Identify which cell holds the provided text, then report its [x, y] central coordinate. 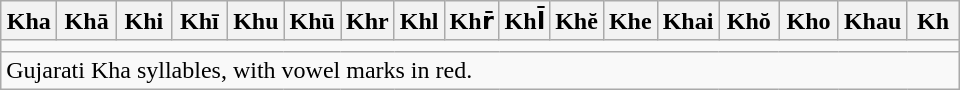
Khr [367, 21]
Khl̄ [524, 21]
Kh [933, 21]
Gujarati Kha syllables, with vowel marks in red. [480, 70]
Khā [87, 21]
Khl [419, 21]
Khr̄ [472, 21]
Khŏ [749, 21]
Kha [29, 21]
Khau [872, 21]
Khe [630, 21]
Khĕ [577, 21]
Khī [199, 21]
Khū [312, 21]
Khi [144, 21]
Khai [688, 21]
Khu [256, 21]
Kho [809, 21]
